Pinpoint the cell where the given text exists, returning its (X, Y) midpoint coordinate. 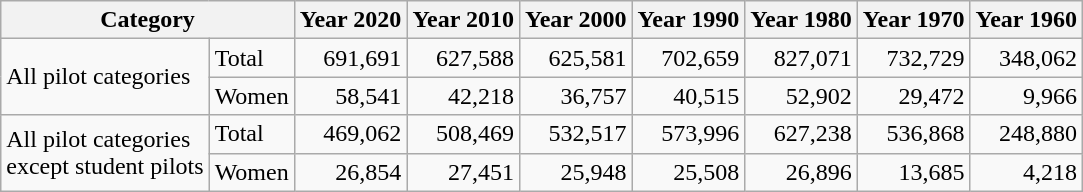
536,868 (914, 134)
All pilot categoriesexcept student pilots (105, 153)
702,659 (688, 58)
732,729 (914, 58)
29,472 (914, 96)
827,071 (802, 58)
Year 2000 (576, 20)
13,685 (914, 172)
40,515 (688, 96)
691,691 (350, 58)
26,896 (802, 172)
52,902 (802, 96)
627,238 (802, 134)
25,948 (576, 172)
Year 1960 (1026, 20)
Year 1970 (914, 20)
Year 1980 (802, 20)
27,451 (464, 172)
25,508 (688, 172)
248,880 (1026, 134)
36,757 (576, 96)
625,581 (576, 58)
All pilot categories (105, 77)
58,541 (350, 96)
Category (148, 20)
508,469 (464, 134)
26,854 (350, 172)
573,996 (688, 134)
4,218 (1026, 172)
Year 2020 (350, 20)
469,062 (350, 134)
627,588 (464, 58)
532,517 (576, 134)
42,218 (464, 96)
348,062 (1026, 58)
Year 1990 (688, 20)
9,966 (1026, 96)
Year 2010 (464, 20)
